From the cell containing the given text, extract its center point as (x, y) coordinate. 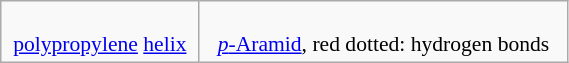
polypropylene helix (100, 32)
p-Aramid, red dotted: hydrogen bonds (384, 32)
